Extract the [X, Y] coordinate from the center of the cell holding the provided text.  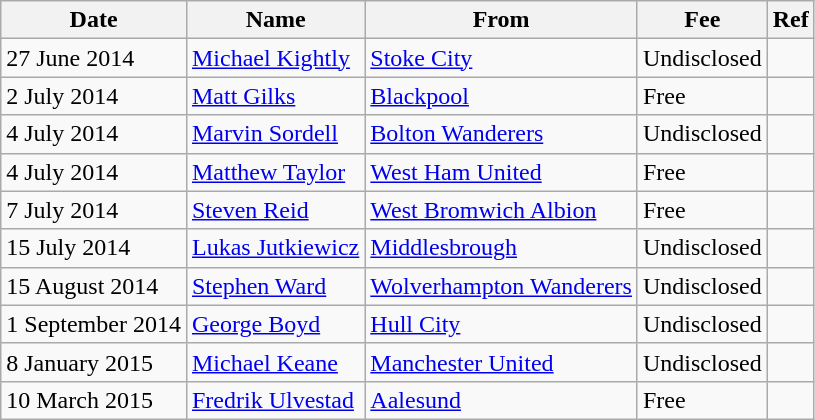
1 September 2014 [94, 324]
2 July 2014 [94, 96]
Michael Keane [275, 362]
Marvin Sordell [275, 134]
West Bromwich Albion [502, 210]
Stephen Ward [275, 286]
Hull City [502, 324]
Blackpool [502, 96]
10 March 2015 [94, 400]
Michael Kightly [275, 58]
27 June 2014 [94, 58]
8 January 2015 [94, 362]
15 July 2014 [94, 248]
Matthew Taylor [275, 172]
7 July 2014 [94, 210]
George Boyd [275, 324]
Manchester United [502, 362]
Matt Gilks [275, 96]
Bolton Wanderers [502, 134]
Middlesbrough [502, 248]
15 August 2014 [94, 286]
Fredrik Ulvestad [275, 400]
Name [275, 20]
Wolverhampton Wanderers [502, 286]
Aalesund [502, 400]
Stoke City [502, 58]
West Ham United [502, 172]
Fee [702, 20]
Steven Reid [275, 210]
Ref [790, 20]
From [502, 20]
Lukas Jutkiewicz [275, 248]
Date [94, 20]
